Find where the given text appears and provide that cell's center as [x, y] coordinate. 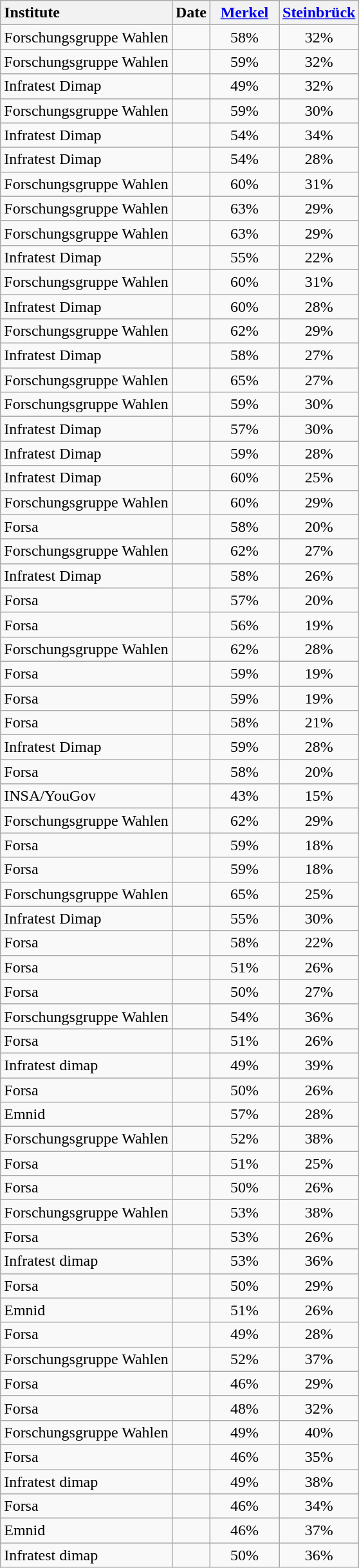
43% [244, 796]
21% [319, 723]
Merkel [244, 13]
56% [244, 624]
Date [190, 13]
15% [319, 796]
40% [319, 1432]
35% [319, 1457]
INSA/YouGov [86, 796]
Steinbrück [319, 13]
Institute [86, 13]
39% [319, 1065]
48% [244, 1408]
